Identify which cell holds the provided text, then report its (x, y) central coordinate. 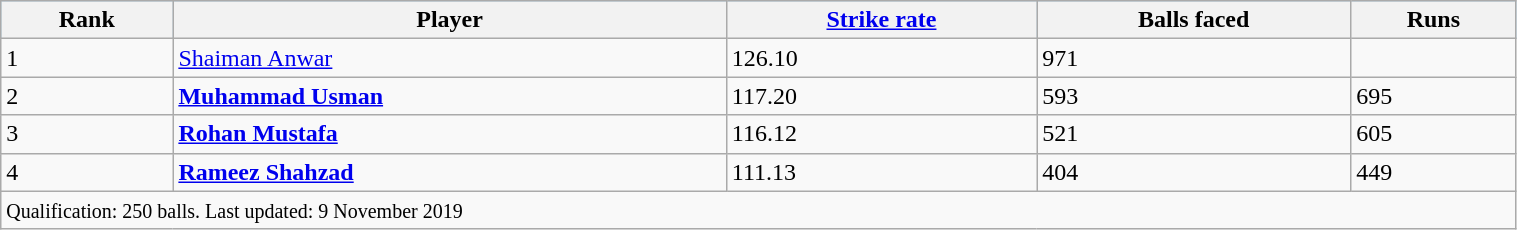
521 (1194, 134)
Balls faced (1194, 20)
4 (87, 172)
Runs (1434, 20)
695 (1434, 96)
116.12 (881, 134)
1 (87, 58)
3 (87, 134)
Muhammad Usman (450, 96)
Qualification: 250 balls. Last updated: 9 November 2019 (758, 210)
126.10 (881, 58)
404 (1194, 172)
605 (1434, 134)
Rank (87, 20)
117.20 (881, 96)
593 (1194, 96)
Shaiman Anwar (450, 58)
111.13 (881, 172)
Rohan Mustafa (450, 134)
449 (1434, 172)
Player (450, 20)
2 (87, 96)
Strike rate (881, 20)
Rameez Shahzad (450, 172)
971 (1194, 58)
